Detect which cell encompasses the target text, then output its (X, Y) center coordinate. 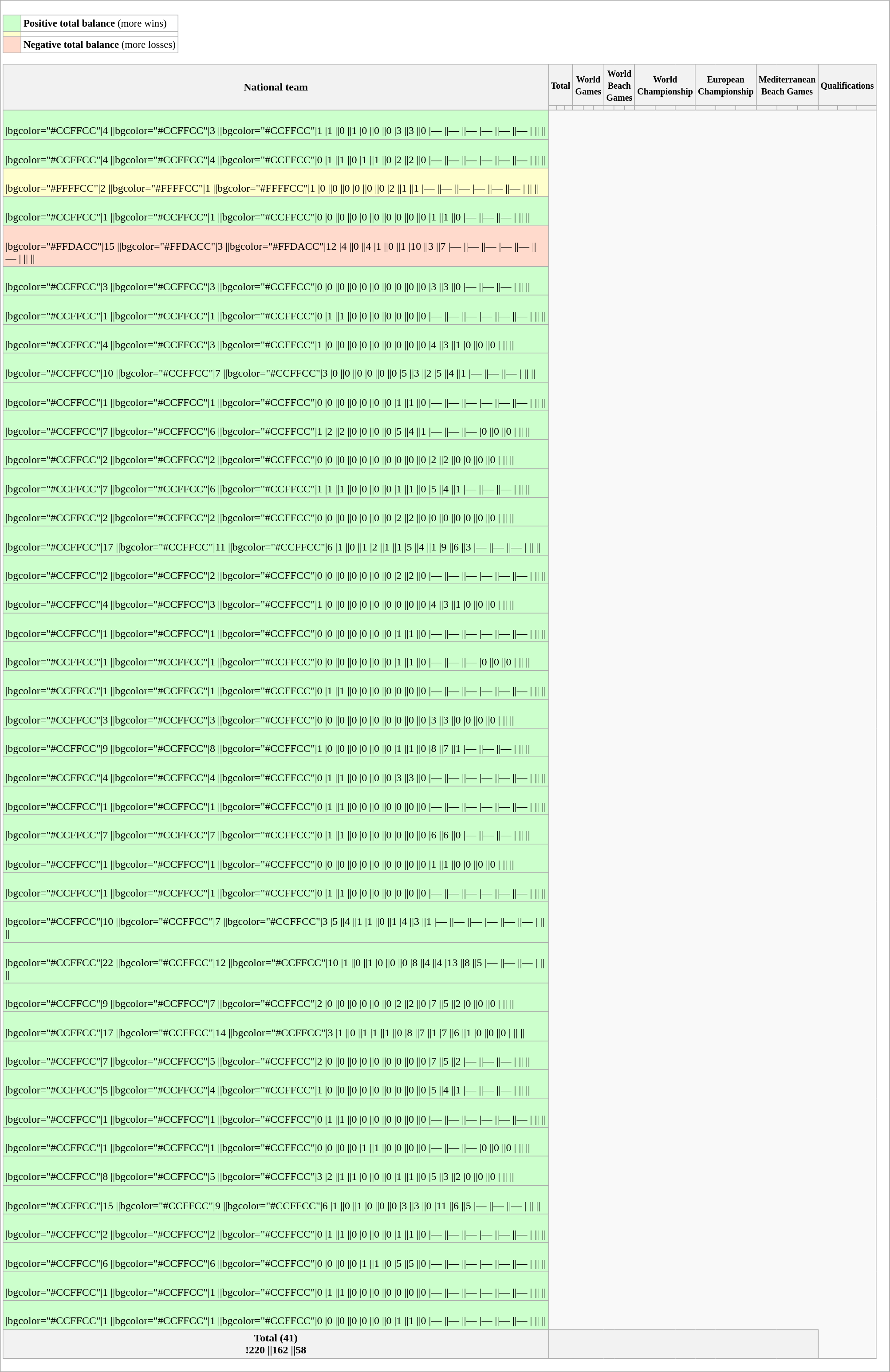
WorldChampionship (666, 85)
|bgcolor="#CCFFCC"|9 ||bgcolor="#CCFFCC"|7 ||bgcolor="#CCFFCC"|2 |0 ||0 ||0 |0 ||0 ||0 |2 ||2 ||0 |7 ||5 ||2 |0 ||0 ||0 | || || (276, 997)
|bgcolor="#CCFFCC"|2 ||bgcolor="#CCFFCC"|2 ||bgcolor="#CCFFCC"|0 |1 ||1 ||0 |0 ||0 ||0 |1 ||1 ||0 |— ||— ||— |— ||— ||— | || || (276, 1229)
|bgcolor="#CCFFCC"|1 ||bgcolor="#CCFFCC"|1 ||bgcolor="#CCFFCC"|0 |0 ||0 ||0 |0 ||0 ||0 |0 ||0 ||0 |1 ||1 ||0 |0 ||0 ||0 | || || (276, 858)
|bgcolor="#CCFFCC"|3 ||bgcolor="#CCFFCC"|3 ||bgcolor="#CCFFCC"|0 |0 ||0 ||0 |0 ||0 ||0 |0 ||0 ||0 |3 ||3 ||0 |— ||— ||— | || || (276, 281)
|bgcolor="#CCFFCC"|6 ||bgcolor="#CCFFCC"|6 ||bgcolor="#CCFFCC"|0 |0 ||0 ||0 |1 ||1 ||0 |5 ||5 ||0 |— ||— ||— |— ||— ||— | || || (276, 1257)
|bgcolor="#CCFFCC"|1 ||bgcolor="#CCFFCC"|1 ||bgcolor="#CCFFCC"|0 |0 ||0 ||0 |0 ||0 ||0 |0 ||0 ||0 |1 ||1 ||0 |— ||— ||— | || || (276, 211)
|bgcolor="#FFFFCC"|2 ||bgcolor="#FFFFCC"|1 ||bgcolor="#FFFFCC"|1 |0 ||0 ||0 |0 ||0 ||0 |2 ||1 ||1 |— ||— ||— |— ||— ||— | || || (276, 183)
|bgcolor="#CCFFCC"|8 ||bgcolor="#CCFFCC"|5 ||bgcolor="#CCFFCC"|3 |2 ||1 ||1 |0 ||0 ||0 |1 ||1 ||0 |5 ||3 ||2 |0 ||0 ||0 | || || (276, 1171)
|bgcolor="#CCFFCC"|9 ||bgcolor="#CCFFCC"|8 ||bgcolor="#CCFFCC"|1 |0 ||0 ||0 |0 ||0 ||0 |1 ||1 ||0 |8 ||7 ||1 |— ||— ||— | || || (276, 743)
|bgcolor="#CCFFCC"|3 ||bgcolor="#CCFFCC"|3 ||bgcolor="#CCFFCC"|0 |0 ||0 ||0 |0 ||0 ||0 |0 ||0 ||0 |3 ||3 ||0 |0 ||0 ||0 | || || (276, 714)
WorldBeach Games (619, 85)
|bgcolor="#CCFFCC"|4 ||bgcolor="#CCFFCC"|3 ||bgcolor="#CCFFCC"|1 |1 ||0 ||1 |0 ||0 ||0 |3 ||3 ||0 |— ||— ||— |— ||— ||— | || || (276, 124)
|bgcolor="#CCFFCC"|2 ||bgcolor="#CCFFCC"|2 ||bgcolor="#CCFFCC"|0 |0 ||0 ||0 |0 ||0 ||0 |2 ||2 ||0 |— ||— ||— |— ||— ||— | || || (276, 570)
|bgcolor="#CCFFCC"|7 ||bgcolor="#CCFFCC"|6 ||bgcolor="#CCFFCC"|1 |1 ||1 ||0 |0 ||0 ||0 |1 ||1 ||0 |5 ||4 ||1 |— ||— ||— | || || (276, 483)
Total (41) !220 ||162 ||58 (276, 1344)
Qualifications (847, 85)
|bgcolor="#CCFFCC"|22 ||bgcolor="#CCFFCC"|12 ||bgcolor="#CCFFCC"|10 |1 ||0 ||1 |0 ||0 ||0 |8 ||4 ||4 |13 ||8 ||5 |— ||— ||— | || || (276, 963)
|bgcolor="#CCFFCC"|2 ||bgcolor="#CCFFCC"|2 ||bgcolor="#CCFFCC"|0 |0 ||0 ||0 |0 ||0 ||0 |2 ||2 ||0 |0 ||0 ||0 |0 ||0 ||0 | || || (276, 512)
|bgcolor="#CCFFCC"|7 ||bgcolor="#CCFFCC"|6 ||bgcolor="#CCFFCC"|1 |2 ||2 ||0 |0 ||0 ||0 |5 ||4 ||1 |— ||— ||— |0 ||0 ||0 | || || (276, 425)
|bgcolor="#FFDACC"|15 ||bgcolor="#FFDACC"|3 ||bgcolor="#FFDACC"|12 |4 ||0 ||4 |1 ||0 ||1 |10 ||3 ||7 |— ||— ||— |— ||— ||— | || || (276, 246)
Total (561, 85)
|bgcolor="#CCFFCC"|2 ||bgcolor="#CCFFCC"|2 ||bgcolor="#CCFFCC"|0 |0 ||0 ||0 |0 ||0 ||0 |0 ||0 ||0 |2 ||2 ||0 |0 ||0 ||0 | || || (276, 454)
|bgcolor="#CCFFCC"|10 ||bgcolor="#CCFFCC"|7 ||bgcolor="#CCFFCC"|3 |0 ||0 ||0 |0 ||0 ||0 |5 ||3 ||2 |5 ||4 ||1 |— ||— ||— | || || (276, 367)
|bgcolor="#CCFFCC"|7 ||bgcolor="#CCFFCC"|5 ||bgcolor="#CCFFCC"|2 |0 ||0 ||0 |0 ||0 ||0 |0 ||0 ||0 |7 ||5 ||2 |— ||— ||— | || || (276, 1055)
National team (276, 87)
World Games (588, 85)
|bgcolor="#CCFFCC"|17 ||bgcolor="#CCFFCC"|14 ||bgcolor="#CCFFCC"|3 |1 ||0 ||1 |1 ||1 ||0 |8 ||7 ||1 |7 ||6 ||1 |0 ||0 ||0 | || || (276, 1026)
Negative total balance (more losses) (100, 45)
|bgcolor="#CCFFCC"|17 ||bgcolor="#CCFFCC"|11 ||bgcolor="#CCFFCC"|6 |1 ||0 ||1 |2 ||1 ||1 |5 ||4 ||1 |9 ||6 ||3 |— ||— ||— | || || (276, 540)
MediterraneanBeach Games (787, 85)
Positive total balance (more wins) (100, 24)
|bgcolor="#CCFFCC"|5 ||bgcolor="#CCFFCC"|4 ||bgcolor="#CCFFCC"|1 |0 ||0 ||0 |0 ||0 ||0 |0 ||0 ||0 |5 ||4 ||1 |— ||— ||— | || || (276, 1084)
|bgcolor="#CCFFCC"|10 ||bgcolor="#CCFFCC"|7 ||bgcolor="#CCFFCC"|3 |5 ||4 ||1 |1 ||0 ||1 |4 ||3 ||1 |— ||— ||— |— ||— ||— | || || (276, 922)
|bgcolor="#CCFFCC"|15 ||bgcolor="#CCFFCC"|9 ||bgcolor="#CCFFCC"|6 |1 ||0 ||1 |0 ||0 ||0 |3 ||3 ||0 |11 ||6 ||5 |— ||— ||— | || || (276, 1199)
|bgcolor="#CCFFCC"|1 ||bgcolor="#CCFFCC"|1 ||bgcolor="#CCFFCC"|0 |0 ||0 ||0 |0 ||0 ||0 |1 ||1 ||0 |— ||— ||— |0 ||0 ||0 | || || (276, 657)
|bgcolor="#CCFFCC"|7 ||bgcolor="#CCFFCC"|7 ||bgcolor="#CCFFCC"|0 |1 ||1 ||0 |0 ||0 ||0 |0 ||0 ||0 |6 ||6 ||0 |— ||— ||— | || || (276, 829)
|bgcolor="#CCFFCC"|4 ||bgcolor="#CCFFCC"|4 ||bgcolor="#CCFFCC"|0 |1 ||1 ||0 |0 ||0 ||0 |3 ||3 ||0 |— ||— ||— |— ||— ||— | || || (276, 772)
|bgcolor="#CCFFCC"|1 ||bgcolor="#CCFFCC"|1 ||bgcolor="#CCFFCC"|0 |0 ||0 ||0 |1 ||1 ||0 |0 ||0 ||0 |— ||— ||— |0 ||0 ||0 | || || (276, 1142)
|bgcolor="#CCFFCC"|4 ||bgcolor="#CCFFCC"|4 ||bgcolor="#CCFFCC"|0 |1 ||1 ||0 |1 ||1 ||0 |2 ||2 ||0 |— ||— ||— |— ||— ||— | || || (276, 153)
EuropeanChampionship (726, 85)
